For the text-containing cell, return its midpoint in (x, y) coordinate format. 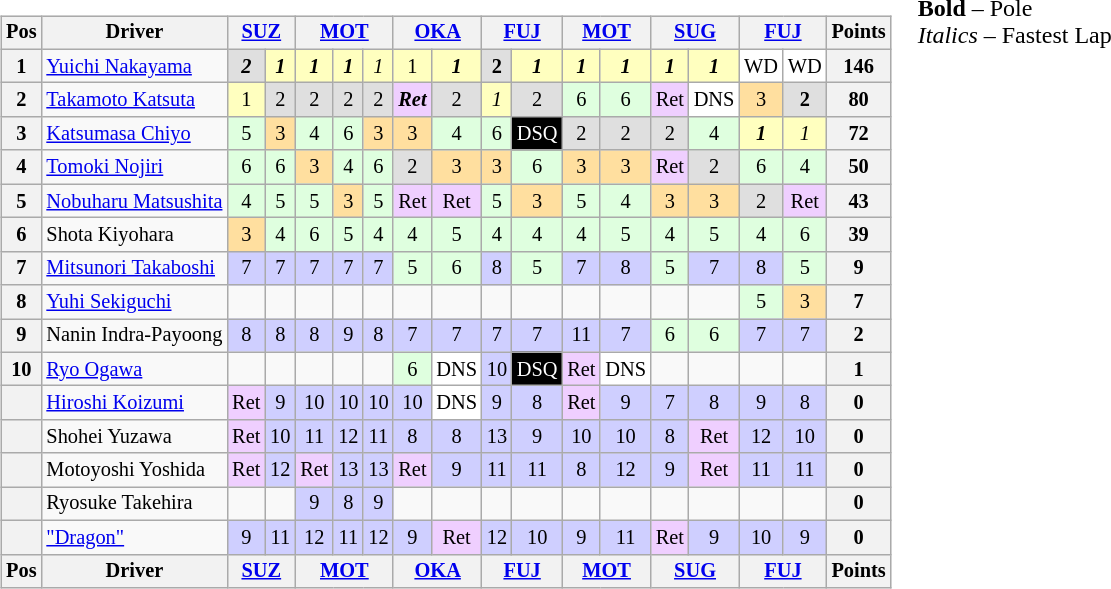
"Dragon" (134, 537)
Ryosuke Takehira (134, 504)
Mitsunori Takaboshi (134, 268)
146 (859, 66)
72 (859, 134)
Ryo Ogawa (134, 369)
Katsumasa Chiyo (134, 134)
Nanin Indra-Payoong (134, 336)
Motoyoshi Yoshida (134, 470)
Shohei Yuzawa (134, 437)
Yuichi Nakayama (134, 66)
Takamoto Katsuta (134, 100)
Nobuharu Matsushita (134, 201)
Hiroshi Koizumi (134, 403)
50 (859, 167)
80 (859, 100)
43 (859, 201)
Shota Kiyohara (134, 235)
Yuhi Sekiguchi (134, 302)
39 (859, 235)
Tomoki Nojiri (134, 167)
